Output the [x, y] coordinate of the center of the cell containing the given text.  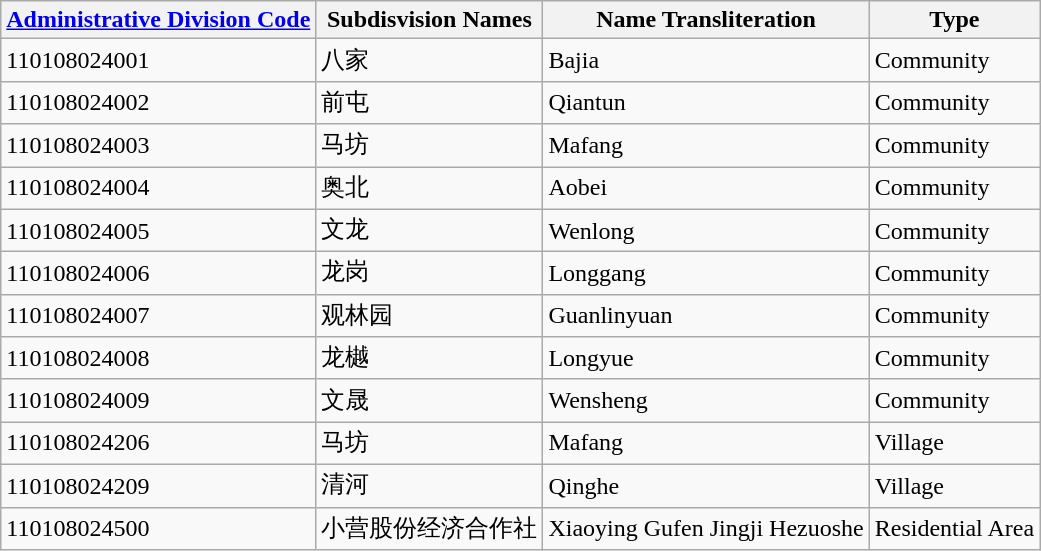
Xiaoying Gufen Jingji Hezuoshe [706, 528]
110108024009 [158, 400]
110108024500 [158, 528]
Administrative Division Code [158, 20]
Qiantun [706, 102]
Name Transliteration [706, 20]
清河 [430, 486]
110108024002 [158, 102]
Aobei [706, 188]
110108024004 [158, 188]
龙岗 [430, 274]
110108024001 [158, 60]
文龙 [430, 230]
110108024006 [158, 274]
110108024209 [158, 486]
Longgang [706, 274]
Bajia [706, 60]
文晟 [430, 400]
Type [954, 20]
前屯 [430, 102]
奥北 [430, 188]
110108024003 [158, 146]
小营股份经济合作社 [430, 528]
Wensheng [706, 400]
Qinghe [706, 486]
Residential Area [954, 528]
Guanlinyuan [706, 316]
110108024007 [158, 316]
110108024005 [158, 230]
Wenlong [706, 230]
110108024206 [158, 444]
Subdisvision Names [430, 20]
Longyue [706, 358]
观林园 [430, 316]
110108024008 [158, 358]
龙樾 [430, 358]
八家 [430, 60]
